Identify which cell holds the provided text, then report its (x, y) central coordinate. 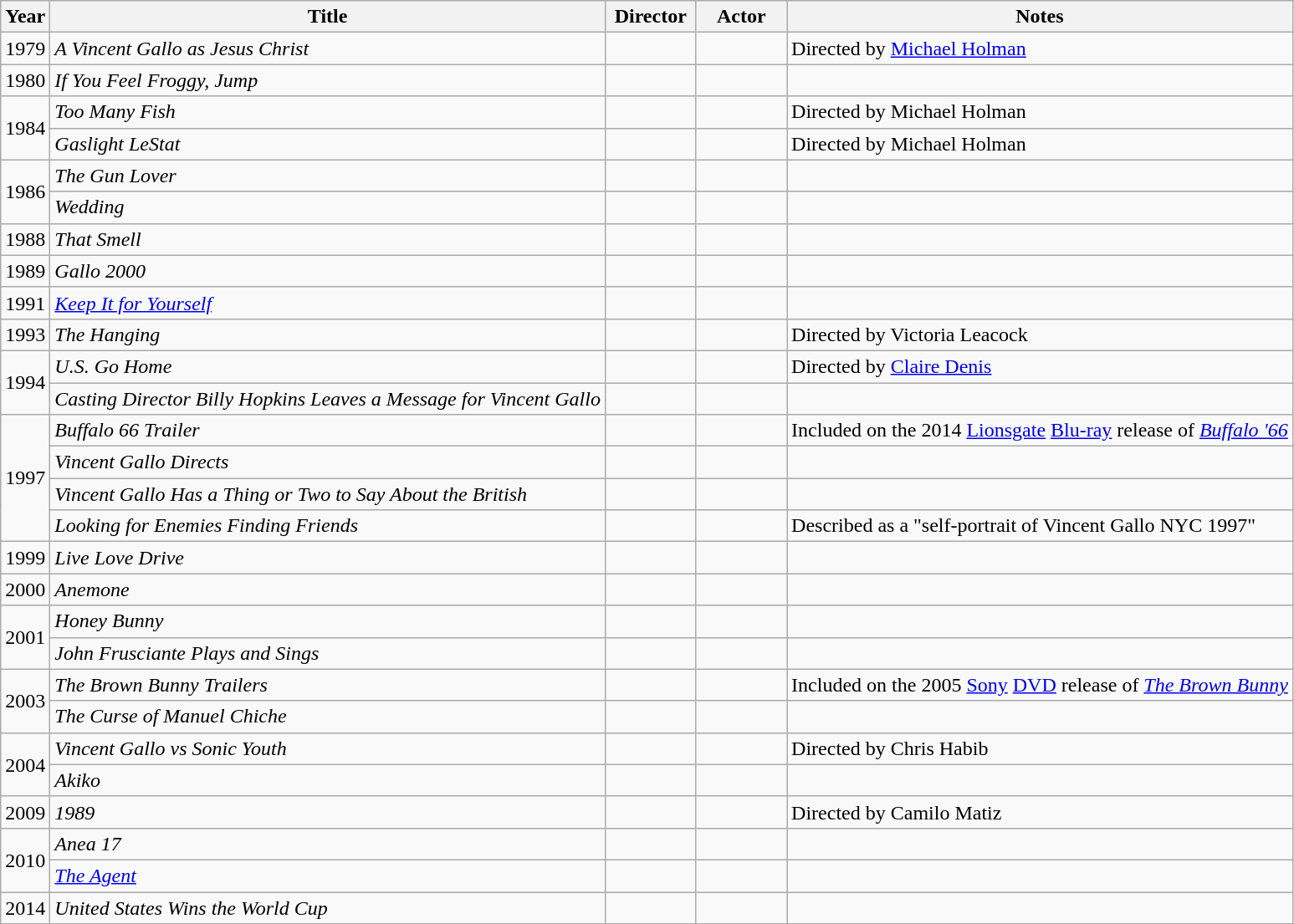
The Gun Lover (328, 176)
2000 (25, 590)
1988 (25, 239)
1999 (25, 558)
1984 (25, 128)
Vincent Gallo Directs (328, 462)
Directed by Claire Denis (1041, 366)
U.S. Go Home (328, 366)
If You Feel Froggy, Jump (328, 80)
Too Many Fish (328, 112)
1991 (25, 303)
2004 (25, 764)
Directed by Camilo Matiz (1041, 812)
1997 (25, 478)
Actor (741, 17)
Anea 17 (328, 844)
The Curse of Manuel Chiche (328, 717)
Gaslight LeStat (328, 144)
Director (651, 17)
Directed by Victoria Leacock (1041, 334)
Included on the 2005 Sony DVD release of The Brown Bunny (1041, 685)
Year (25, 17)
Vincent Gallo vs Sonic Youth (328, 748)
Gallo 2000 (328, 271)
Included on the 2014 Lionsgate Blu-ray release of Buffalo '66 (1041, 431)
2009 (25, 812)
Anemone (328, 590)
Casting Director Billy Hopkins Leaves a Message for Vincent Gallo (328, 399)
The Hanging (328, 334)
1986 (25, 191)
The Brown Bunny Trailers (328, 685)
A Vincent Gallo as Jesus Christ (328, 48)
Keep It for Yourself (328, 303)
Looking for Enemies Finding Friends (328, 526)
John Frusciante Plays and Sings (328, 653)
United States Wins the World Cup (328, 907)
Described as a "self-portrait of Vincent Gallo NYC 1997" (1041, 526)
Live Love Drive (328, 558)
2003 (25, 701)
1980 (25, 80)
The Agent (328, 876)
1994 (25, 382)
Vincent Gallo Has a Thing or Two to Say About the British (328, 494)
Title (328, 17)
Wedding (328, 207)
2010 (25, 860)
1993 (25, 334)
1979 (25, 48)
Directed by Chris Habib (1041, 748)
2014 (25, 907)
Notes (1041, 17)
2001 (25, 637)
Akiko (328, 780)
That Smell (328, 239)
Buffalo 66 Trailer (328, 431)
Honey Bunny (328, 621)
